Determine the (X, Y) coordinate at the center of the cell enclosing the given text.  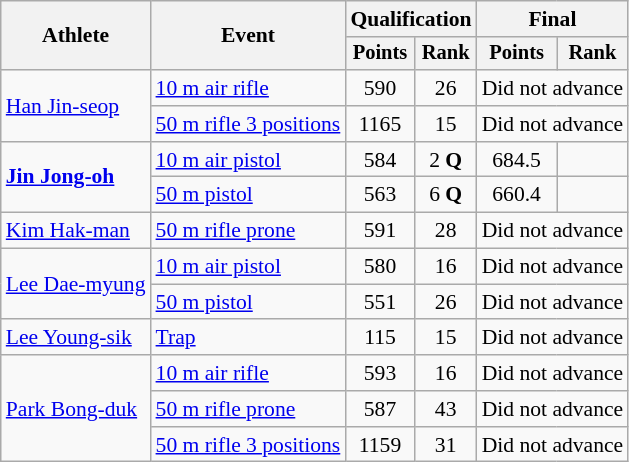
587 (380, 409)
591 (380, 231)
580 (380, 267)
Park Bong-duk (76, 408)
593 (380, 373)
551 (380, 302)
584 (380, 160)
1165 (380, 124)
6 Q (446, 195)
Lee Young-sik (76, 338)
28 (446, 231)
Jin Jong-oh (76, 178)
2 Q (446, 160)
Kim Hak-man (76, 231)
50 m rifle 3 positions (248, 124)
Event (248, 36)
Athlete (76, 36)
590 (380, 88)
Lee Dae-myung (76, 284)
563 (380, 195)
Trap (248, 338)
Qualification (410, 19)
115 (380, 338)
43 (446, 409)
Final (553, 19)
660.4 (517, 195)
684.5 (517, 160)
Han Jin-seop (76, 106)
